Search for the cell housing the specified text and yield its (X, Y) center coordinate. 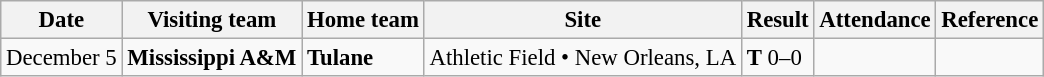
Tulane (364, 58)
Visiting team (212, 20)
Home team (364, 20)
Date (62, 20)
T 0–0 (778, 58)
December 5 (62, 58)
Athletic Field • New Orleans, LA (582, 58)
Site (582, 20)
Result (778, 20)
Mississippi A&M (212, 58)
Reference (990, 20)
Attendance (875, 20)
